Provide the [X, Y] coordinate of the cell's center where the given text is located.  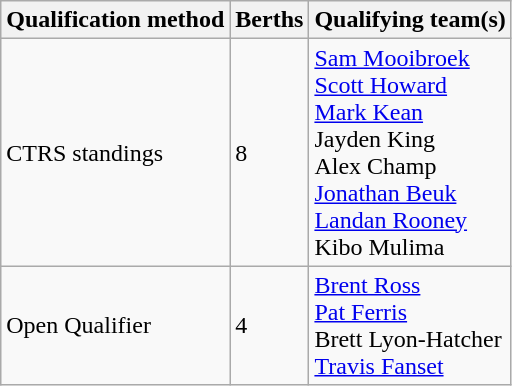
8 [270, 152]
Open Qualifier [116, 326]
Qualifying team(s) [410, 20]
Qualification method [116, 20]
4 [270, 326]
CTRS standings [116, 152]
Berths [270, 20]
Sam Mooibroek Scott Howard Mark Kean Jayden King Alex Champ Jonathan Beuk Landan Rooney Kibo Mulima [410, 152]
Brent Ross Pat Ferris Brett Lyon-Hatcher Travis Fanset [410, 326]
